Scan for the cell matching the given text and deliver its (X, Y) coordinate at center. 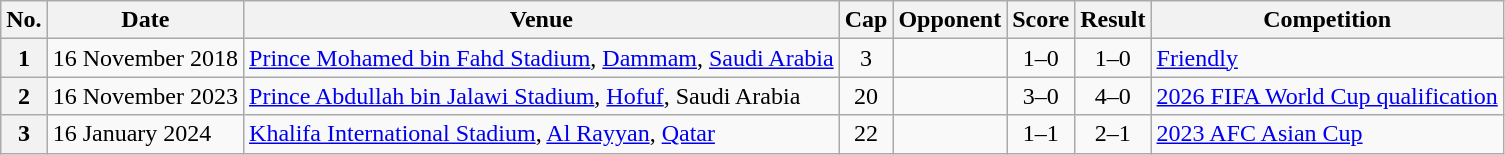
Score (1041, 20)
Competition (1327, 20)
3–0 (1041, 96)
Prince Abdullah bin Jalawi Stadium, Hofuf, Saudi Arabia (542, 96)
Result (1113, 20)
Date (145, 20)
2 (24, 96)
Cap (866, 20)
No. (24, 20)
22 (866, 134)
1 (24, 58)
Prince Mohamed bin Fahd Stadium, Dammam, Saudi Arabia (542, 58)
Opponent (950, 20)
2026 FIFA World Cup qualification (1327, 96)
Khalifa International Stadium, Al Rayyan, Qatar (542, 134)
16 January 2024 (145, 134)
16 November 2023 (145, 96)
2–1 (1113, 134)
2023 AFC Asian Cup (1327, 134)
1–1 (1041, 134)
16 November 2018 (145, 58)
4–0 (1113, 96)
Venue (542, 20)
Friendly (1327, 58)
20 (866, 96)
